Detect which cell encompasses the target text, then output its (X, Y) center coordinate. 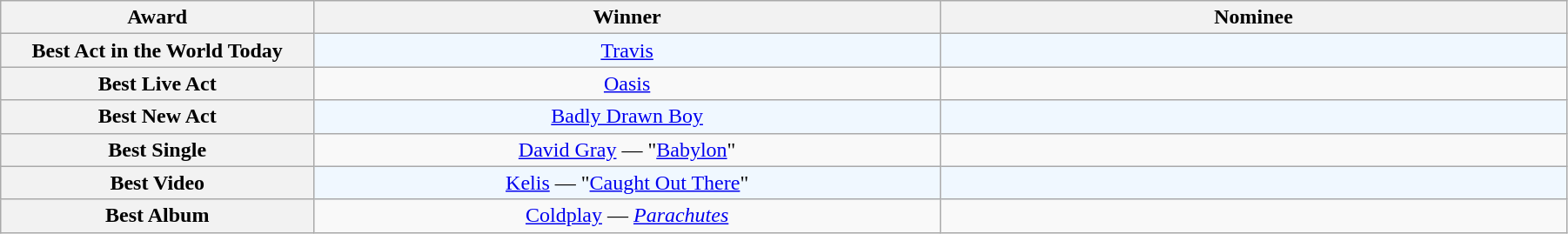
Best Single (157, 150)
Award (157, 17)
Best New Act (157, 117)
Best Video (157, 183)
Coldplay — Parachutes (627, 216)
Oasis (627, 84)
David Gray — "Babylon" (627, 150)
Badly Drawn Boy (627, 117)
Winner (627, 17)
Best Act in the World Today (157, 50)
Best Album (157, 216)
Best Live Act (157, 84)
Kelis — "Caught Out There" (627, 183)
Nominee (1254, 17)
Travis (627, 50)
